For the text-containing cell, return its midpoint in [X, Y] coordinate format. 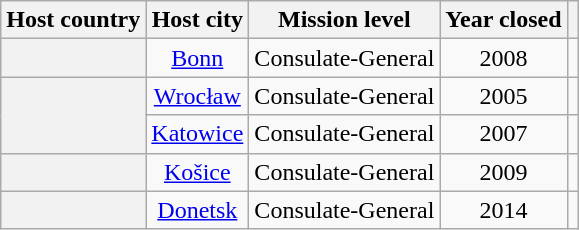
Host city [198, 20]
2009 [504, 172]
2005 [504, 96]
2014 [504, 210]
Bonn [198, 58]
Katowice [198, 134]
2008 [504, 58]
2007 [504, 134]
Year closed [504, 20]
Košice [198, 172]
Mission level [344, 20]
Host country [74, 20]
Donetsk [198, 210]
Wrocław [198, 96]
